Determine the (x, y) coordinate at the center of the cell enclosing the given text.  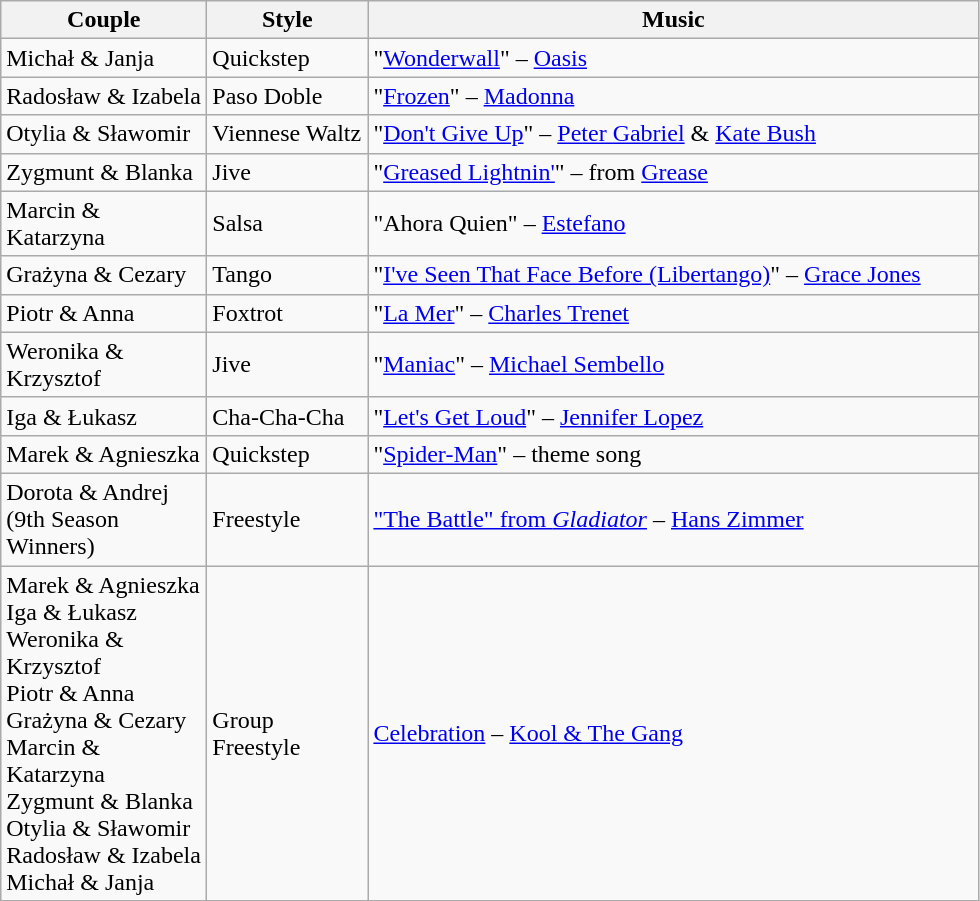
"Wonderwall" – Oasis (674, 58)
Otylia & Sławomir (104, 134)
Salsa (288, 224)
Cha-Cha-Cha (288, 416)
"Spider-Man" – theme song (674, 454)
Zygmunt & Blanka (104, 172)
Piotr & Anna (104, 313)
"I've Seen That Face Before (Libertango)" – Grace Jones (674, 275)
Music (674, 20)
"Maniac" – Michael Sembello (674, 364)
Weronika & Krzysztof (104, 364)
"Ahora Quien" – Estefano (674, 224)
Michał & Janja (104, 58)
"Greased Lightnin'" – from Grease (674, 172)
Freestyle (288, 519)
Viennese Waltz (288, 134)
Paso Doble (288, 96)
Tango (288, 275)
Foxtrot (288, 313)
Group Freestyle (288, 734)
Grażyna & Cezary (104, 275)
"La Mer" – Charles Trenet (674, 313)
"Let's Get Loud" – Jennifer Lopez (674, 416)
"Don't Give Up" – Peter Gabriel & Kate Bush (674, 134)
Marcin & Katarzyna (104, 224)
Iga & Łukasz (104, 416)
Celebration – Kool & The Gang (674, 734)
Marek & Agnieszka (104, 454)
"The Battle" from Gladiator – Hans Zimmer (674, 519)
"Frozen" – Madonna (674, 96)
Style (288, 20)
Couple (104, 20)
Radosław & Izabela (104, 96)
Dorota & Andrej (9th Season Winners) (104, 519)
